Detect which cell encompasses the target text, then output its (x, y) center coordinate. 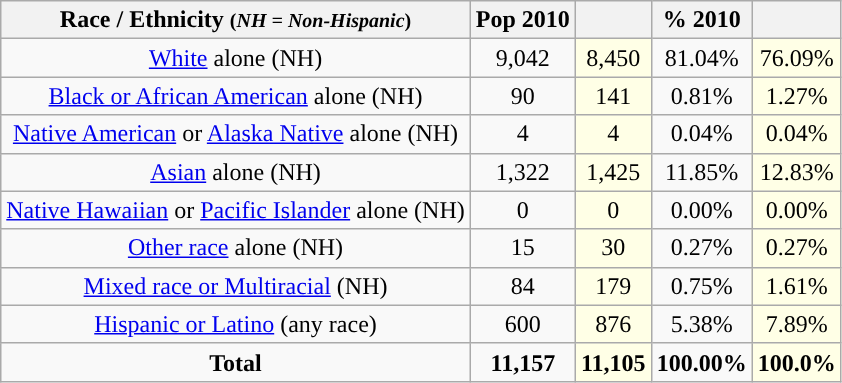
90 (522, 96)
84 (522, 286)
5.38% (702, 324)
179 (613, 286)
7.89% (796, 324)
Asian alone (NH) (236, 172)
141 (613, 96)
876 (613, 324)
81.04% (702, 58)
11,157 (522, 362)
Native American or Alaska Native alone (NH) (236, 134)
11,105 (613, 362)
0.81% (702, 96)
Mixed race or Multiracial (NH) (236, 286)
76.09% (796, 58)
Other race alone (NH) (236, 248)
12.83% (796, 172)
Total (236, 362)
Race / Ethnicity (NH = Non-Hispanic) (236, 20)
Black or African American alone (NH) (236, 96)
1,322 (522, 172)
1,425 (613, 172)
8,450 (613, 58)
1.61% (796, 286)
100.00% (702, 362)
0.75% (702, 286)
30 (613, 248)
Native Hawaiian or Pacific Islander alone (NH) (236, 210)
9,042 (522, 58)
15 (522, 248)
Hispanic or Latino (any race) (236, 324)
100.0% (796, 362)
% 2010 (702, 20)
1.27% (796, 96)
Pop 2010 (522, 20)
White alone (NH) (236, 58)
11.85% (702, 172)
600 (522, 324)
